Pinpoint the cell where the given text exists, returning its [X, Y] midpoint coordinate. 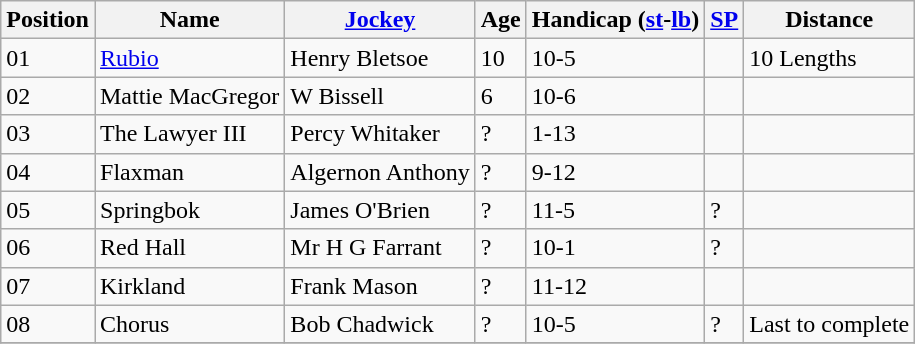
James O'Brien [380, 210]
10-1 [615, 248]
Algernon Anthony [380, 172]
The Lawyer III [189, 134]
Chorus [189, 324]
Percy Whitaker [380, 134]
06 [48, 248]
Mattie MacGregor [189, 96]
05 [48, 210]
01 [48, 58]
6 [500, 96]
Rubio [189, 58]
Frank Mason [380, 286]
Bob Chadwick [380, 324]
1-13 [615, 134]
11-12 [615, 286]
SP [724, 20]
Jockey [380, 20]
03 [48, 134]
10-6 [615, 96]
04 [48, 172]
Distance [830, 20]
9-12 [615, 172]
11-5 [615, 210]
Position [48, 20]
W Bissell [380, 96]
Mr H G Farrant [380, 248]
Springbok [189, 210]
Flaxman [189, 172]
Age [500, 20]
08 [48, 324]
02 [48, 96]
10 [500, 58]
Last to complete [830, 324]
Handicap (st-lb) [615, 20]
10 Lengths [830, 58]
Red Hall [189, 248]
Kirkland [189, 286]
Name [189, 20]
Henry Bletsoe [380, 58]
07 [48, 286]
